Locate the cell with the specified text and output its [X, Y] center coordinate. 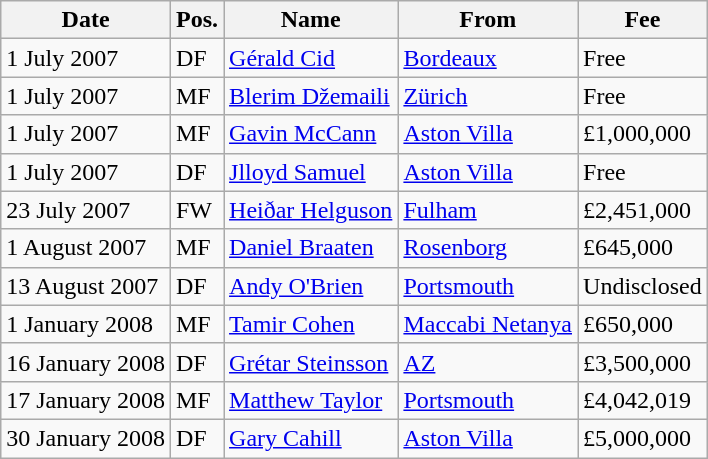
From [488, 20]
Fulham [488, 210]
£4,042,019 [643, 400]
Zürich [488, 96]
Date [86, 20]
£650,000 [643, 324]
£645,000 [643, 248]
30 January 2008 [86, 438]
Gary Cahill [311, 438]
Matthew Taylor [311, 400]
16 January 2008 [86, 362]
£5,000,000 [643, 438]
£3,500,000 [643, 362]
23 July 2007 [86, 210]
£1,000,000 [643, 134]
Tamir Cohen [311, 324]
13 August 2007 [86, 286]
Gavin McCann [311, 134]
AZ [488, 362]
Maccabi Netanya [488, 324]
Name [311, 20]
Rosenborg [488, 248]
Fee [643, 20]
Heiðar Helguson [311, 210]
Grétar Steinsson [311, 362]
£2,451,000 [643, 210]
Bordeaux [488, 58]
Gérald Cid [311, 58]
1 August 2007 [86, 248]
Undisclosed [643, 286]
1 January 2008 [86, 324]
17 January 2008 [86, 400]
Andy O'Brien [311, 286]
FW [196, 210]
Pos. [196, 20]
Blerim Džemaili [311, 96]
Daniel Braaten [311, 248]
Jlloyd Samuel [311, 172]
